Identify which cell holds the provided text, then report its (x, y) central coordinate. 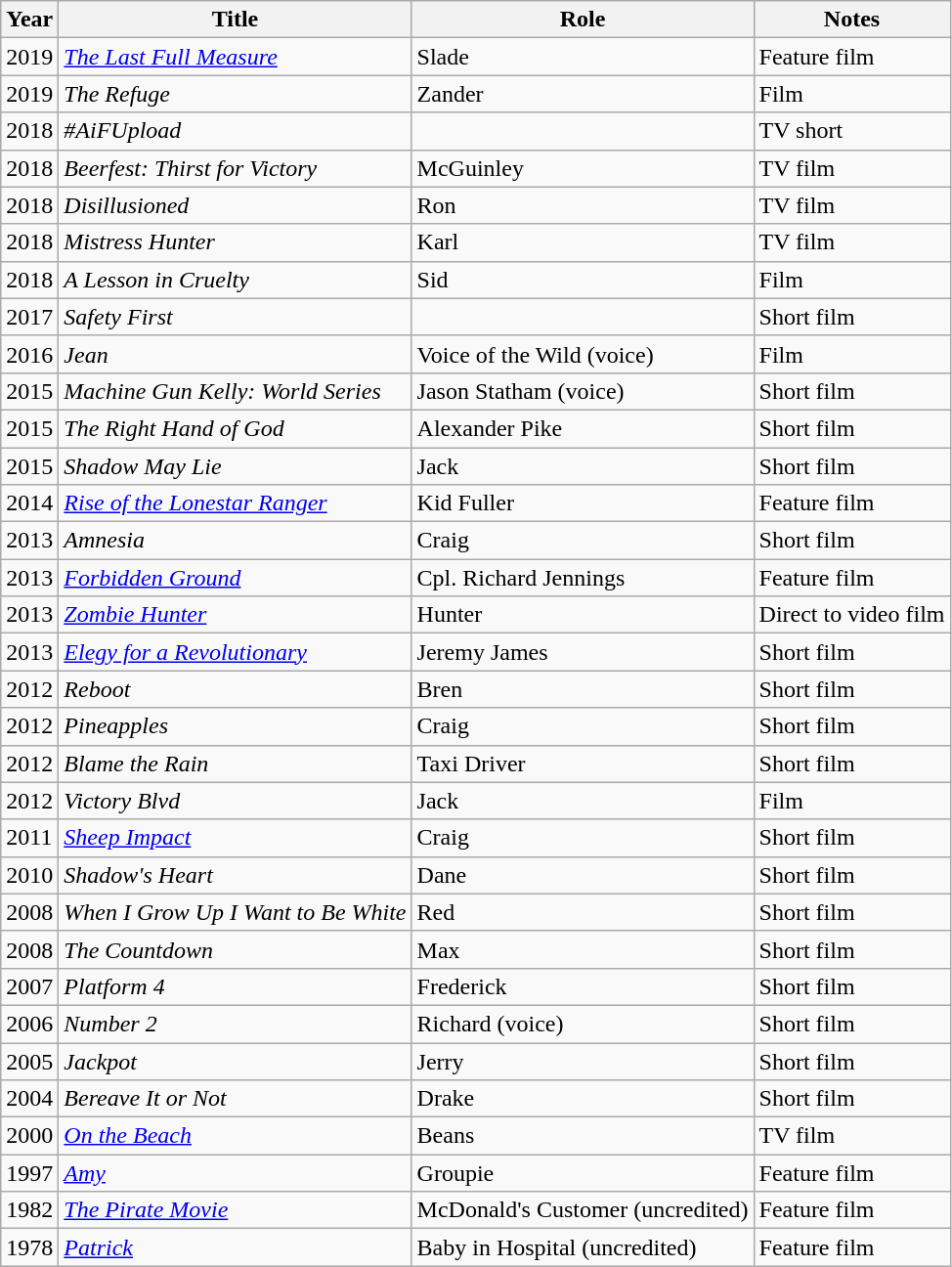
The Right Hand of God (235, 428)
Dane (583, 875)
2000 (29, 1136)
Taxi Driver (583, 764)
2011 (29, 838)
Jackpot (235, 1061)
2007 (29, 986)
Reboot (235, 689)
2004 (29, 1099)
Beerfest: Thirst for Victory (235, 168)
Drake (583, 1099)
1997 (29, 1173)
2017 (29, 317)
Patrick (235, 1247)
Blame the Rain (235, 764)
Direct to video film (852, 615)
On the Beach (235, 1136)
Machine Gun Kelly: World Series (235, 391)
Sheep Impact (235, 838)
Richard (voice) (583, 1024)
Jason Statham (voice) (583, 391)
The Last Full Measure (235, 57)
2006 (29, 1024)
Rise of the Lonestar Ranger (235, 503)
Frederick (583, 986)
2010 (29, 875)
Groupie (583, 1173)
Ron (583, 205)
Beans (583, 1136)
Bereave It or Not (235, 1099)
McGuinley (583, 168)
Victory Blvd (235, 801)
Zombie Hunter (235, 615)
1978 (29, 1247)
Max (583, 949)
McDonald's Customer (uncredited) (583, 1210)
When I Grow Up I Want to Be White (235, 912)
#AiFUpload (235, 131)
Shadow's Heart (235, 875)
Cpl. Richard Jennings (583, 578)
Number 2 (235, 1024)
Kid Fuller (583, 503)
2014 (29, 503)
Role (583, 20)
Zander (583, 94)
Forbidden Ground (235, 578)
Notes (852, 20)
A Lesson in Cruelty (235, 280)
2016 (29, 354)
Alexander Pike (583, 428)
Jean (235, 354)
The Refuge (235, 94)
Disillusioned (235, 205)
Amnesia (235, 541)
Shadow May Lie (235, 466)
Sid (583, 280)
Jeremy James (583, 652)
Hunter (583, 615)
The Countdown (235, 949)
Red (583, 912)
Platform 4 (235, 986)
Karl (583, 242)
Elegy for a Revolutionary (235, 652)
Title (235, 20)
TV short (852, 131)
The Pirate Movie (235, 1210)
Slade (583, 57)
Safety First (235, 317)
Jerry (583, 1061)
Bren (583, 689)
Amy (235, 1173)
2005 (29, 1061)
Year (29, 20)
Baby in Hospital (uncredited) (583, 1247)
Voice of the Wild (voice) (583, 354)
1982 (29, 1210)
Mistress Hunter (235, 242)
Pineapples (235, 726)
